Output the [X, Y] coordinate of the center of the cell containing the given text.  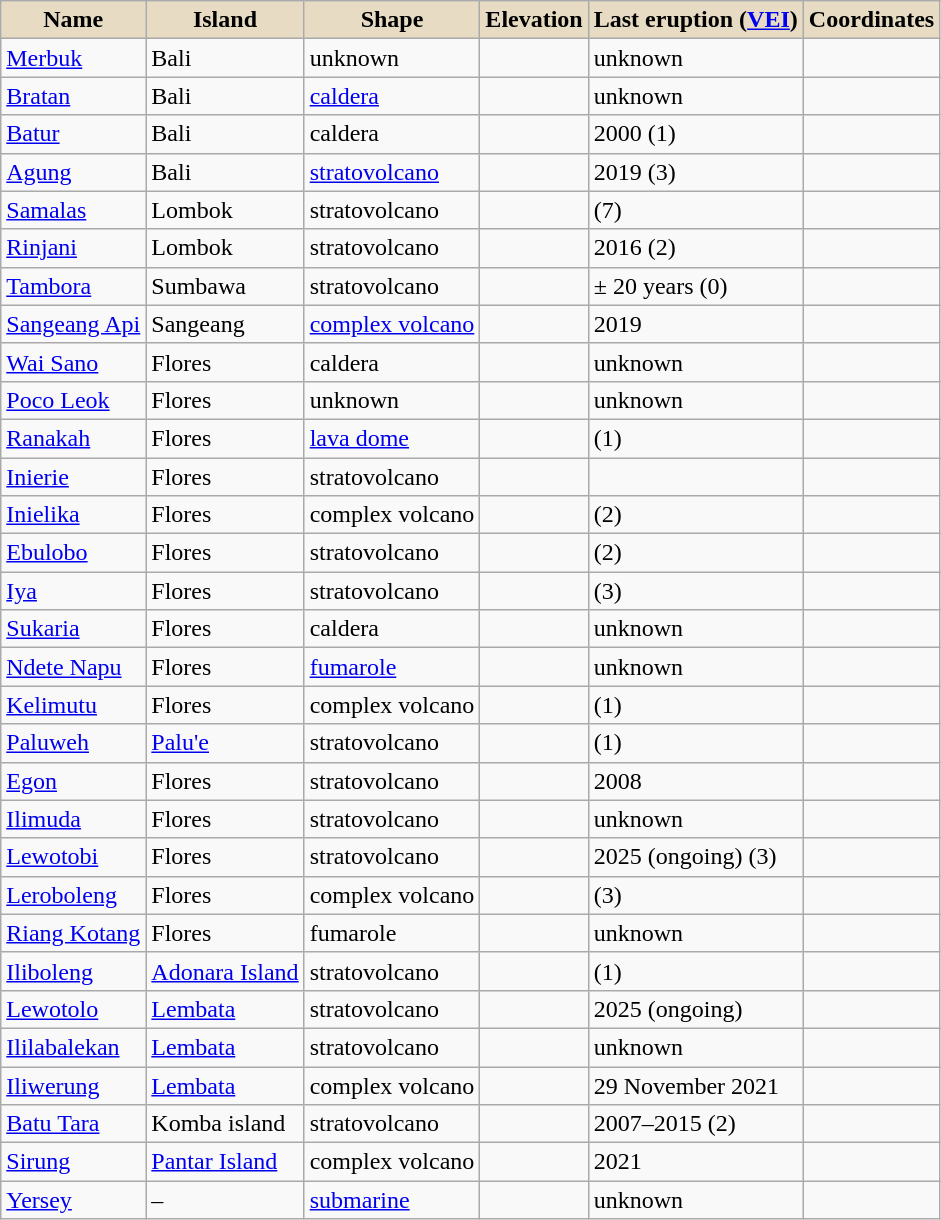
2021 [696, 1162]
Leroboleng [74, 895]
(7) [696, 210]
Batur [74, 134]
– [225, 1200]
Sirung [74, 1162]
Yersey [74, 1200]
Lewotobi [74, 857]
2007–2015 (2) [696, 1124]
Coordinates [871, 20]
Elevation [534, 20]
Sangeang [225, 324]
Egon [74, 781]
Sumbawa [225, 286]
Pantar Island [225, 1162]
Ilimuda [74, 819]
Last eruption (VEI) [696, 20]
Iliwerung [74, 1085]
2008 [696, 781]
Palu'e [225, 743]
29 November 2021 [696, 1085]
Iliboleng [74, 971]
Kelimutu [74, 705]
Sukaria [74, 629]
Ililabalekan [74, 1047]
Batu Tara [74, 1124]
Riang Kotang [74, 933]
Ndete Napu [74, 667]
Name [74, 20]
Poco Leok [74, 400]
2025 (ongoing) [696, 1009]
Merbuk [74, 58]
Lewotolo [74, 1009]
Ebulobo [74, 553]
Komba island [225, 1124]
lava dome [392, 438]
2019 (3) [696, 172]
Iya [74, 591]
Inierie [74, 477]
Sangeang Api [74, 324]
2000 (1) [696, 134]
Wai Sano [74, 362]
Paluweh [74, 743]
± 20 years (0) [696, 286]
Inielika [74, 515]
Agung [74, 172]
Adonara Island [225, 971]
2025 (ongoing) (3) [696, 857]
submarine [392, 1200]
Bratan [74, 96]
2019 [696, 324]
Ranakah [74, 438]
Samalas [74, 210]
Shape [392, 20]
2016 (2) [696, 248]
Rinjani [74, 248]
Island [225, 20]
Tambora [74, 286]
